From the cell containing the given text, extract its center point as (X, Y) coordinate. 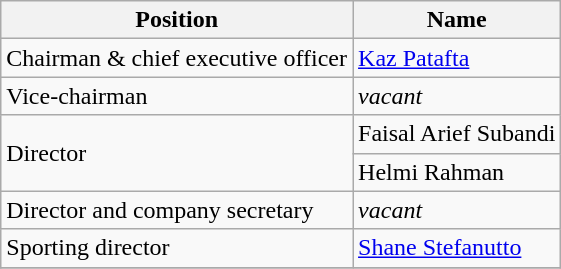
Faisal Arief Subandi (457, 134)
Sporting director (177, 248)
Position (177, 20)
Kaz Patafta (457, 58)
Chairman & chief executive officer (177, 58)
Name (457, 20)
Vice-chairman (177, 96)
Helmi Rahman (457, 172)
Shane Stefanutto (457, 248)
Director and company secretary (177, 210)
Director (177, 153)
